Pinpoint the cell where the given text exists, returning its [x, y] midpoint coordinate. 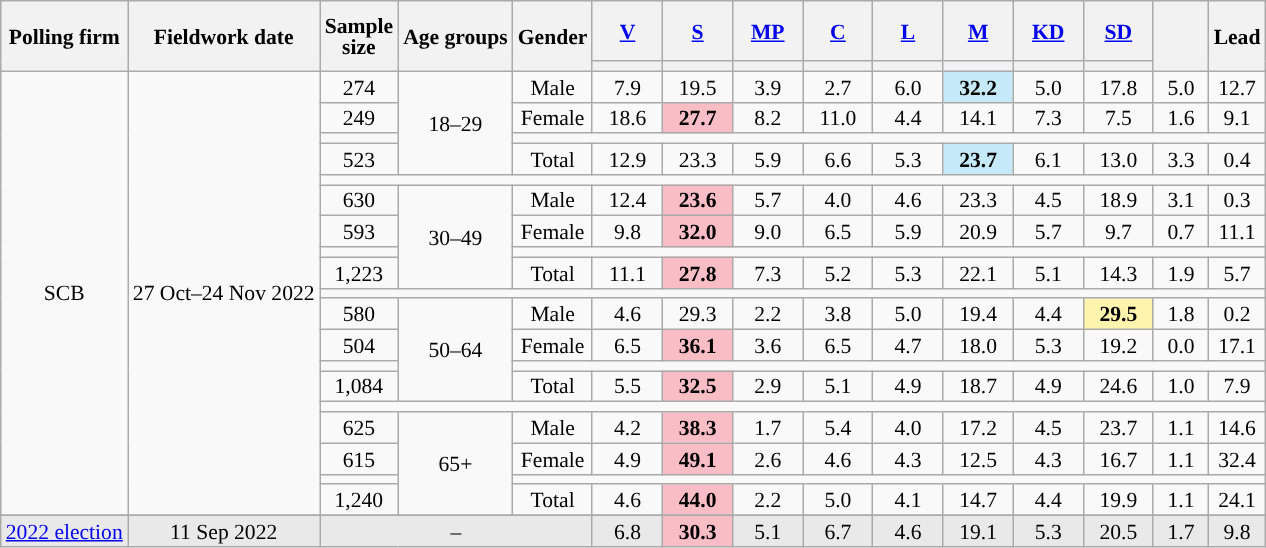
12.7 [1238, 86]
1.6 [1180, 118]
Polling firm [64, 36]
27.8 [698, 272]
1.8 [1180, 314]
580 [359, 314]
Lead [1238, 36]
9.0 [768, 232]
14.6 [1238, 428]
3.1 [1180, 200]
1.0 [1180, 386]
36.1 [698, 346]
593 [359, 232]
9.7 [1118, 232]
274 [359, 86]
19.1 [978, 532]
7.5 [1118, 118]
– [456, 532]
16.7 [1118, 458]
0.0 [1180, 346]
19.4 [978, 314]
38.3 [698, 428]
17.8 [1118, 86]
14.3 [1118, 272]
0.3 [1238, 200]
SCB [64, 293]
12.5 [978, 458]
29.5 [1118, 314]
2.7 [838, 86]
32.0 [698, 232]
1,084 [359, 386]
18.7 [978, 386]
12.4 [627, 200]
32.5 [698, 386]
29.3 [698, 314]
2.9 [768, 386]
1,240 [359, 500]
Age groups [456, 36]
4.1 [908, 500]
20.5 [1118, 532]
6.0 [908, 86]
3.8 [838, 314]
24.1 [1238, 500]
17.1 [1238, 346]
V [627, 31]
6.7 [838, 532]
2.6 [768, 458]
625 [359, 428]
6.6 [838, 160]
24.6 [1118, 386]
4.7 [908, 346]
MP [768, 31]
0.2 [1238, 314]
630 [359, 200]
523 [359, 160]
9.1 [1238, 118]
44.0 [698, 500]
32.2 [978, 86]
19.9 [1118, 500]
4.2 [627, 428]
18–29 [456, 123]
3.3 [1180, 160]
1,223 [359, 272]
18.9 [1118, 200]
5.2 [838, 272]
6.1 [1048, 160]
SD [1118, 31]
50–64 [456, 351]
5.5 [627, 386]
18.6 [627, 118]
13.0 [1118, 160]
S [698, 31]
18.0 [978, 346]
1.9 [1180, 272]
L [908, 31]
8.2 [768, 118]
3.9 [768, 86]
0.7 [1180, 232]
615 [359, 458]
19.5 [698, 86]
11.0 [838, 118]
32.4 [1238, 458]
20.9 [978, 232]
30–49 [456, 237]
KD [1048, 31]
2022 election [64, 532]
27 Oct–24 Nov 2022 [224, 293]
49.1 [698, 458]
27.7 [698, 118]
17.2 [978, 428]
504 [359, 346]
Fieldwork date [224, 36]
19.2 [1118, 346]
6.8 [627, 532]
65+ [456, 464]
3.6 [768, 346]
14.7 [978, 500]
12.9 [627, 160]
5.4 [838, 428]
14.1 [978, 118]
249 [359, 118]
M [978, 31]
11 Sep 2022 [224, 532]
Gender [553, 36]
30.3 [698, 532]
0.4 [1238, 160]
Samplesize [359, 36]
C [838, 31]
23.6 [698, 200]
22.1 [978, 272]
